Capture the cell that displays the provided text and extract its [X, Y] central coordinate. 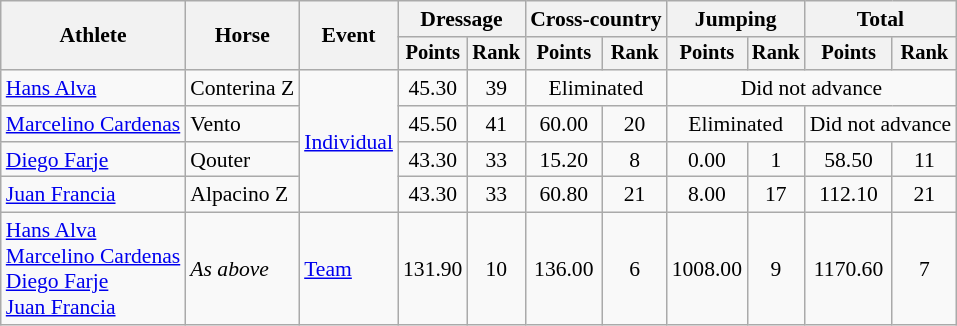
Cross-country [596, 19]
Diego Farje [94, 160]
8.00 [707, 195]
Individual [348, 141]
136.00 [564, 269]
45.50 [432, 124]
As above [242, 269]
58.50 [849, 160]
6 [635, 269]
Team [348, 269]
1 [776, 160]
8 [635, 160]
1008.00 [707, 269]
Hans Alva [94, 88]
Juan Francia [94, 195]
17 [776, 195]
Total [881, 19]
39 [496, 88]
Event [348, 36]
Jumping [736, 19]
Athlete [94, 36]
9 [776, 269]
0.00 [707, 160]
Horse [242, 36]
112.10 [849, 195]
1170.60 [849, 269]
Dressage [462, 19]
10 [496, 269]
15.20 [564, 160]
Marcelino Cardenas [94, 124]
11 [924, 160]
131.90 [432, 269]
60.80 [564, 195]
Hans AlvaMarcelino CardenasDiego FarjeJuan Francia [94, 269]
Qouter [242, 160]
7 [924, 269]
20 [635, 124]
Alpacino Z [242, 195]
Vento [242, 124]
45.30 [432, 88]
60.00 [564, 124]
41 [496, 124]
Conterina Z [242, 88]
